Scan for the cell matching the given text and deliver its [X, Y] coordinate at center. 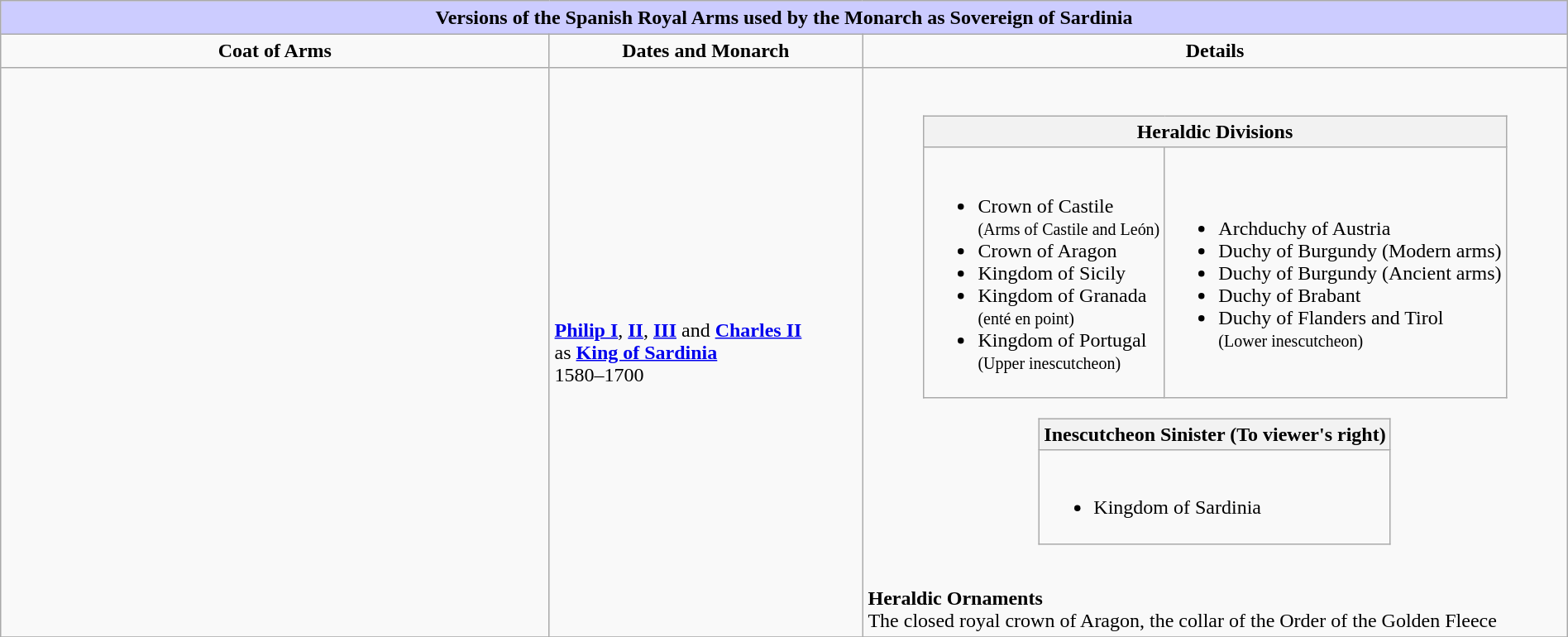
Coat of Arms [275, 50]
Details [1216, 50]
Inescutcheon Sinister (To viewer's right) [1215, 434]
Archduchy of AustriaDuchy of Burgundy (Modern arms)Duchy of Burgundy (Ancient arms)Duchy of BrabantDuchy of Flanders and Tirol(Lower inescutcheon) [1335, 272]
Crown of Castile(Arms of Castile and León)Crown of AragonKingdom of SicilyKingdom of Granada(enté en point)Kingdom of Portugal(Upper inescutcheon) [1044, 272]
Dates and Monarch [706, 50]
Versions of the Spanish Royal Arms used by the Monarch as Sovereign of Sardinia [784, 17]
Kingdom of Sardinia [1215, 496]
Heraldic Divisions [1215, 132]
Philip I, II, III and Charles II as King of Sardinia1580–1700 [706, 352]
